Pinpoint the cell where the given text exists, returning its (x, y) midpoint coordinate. 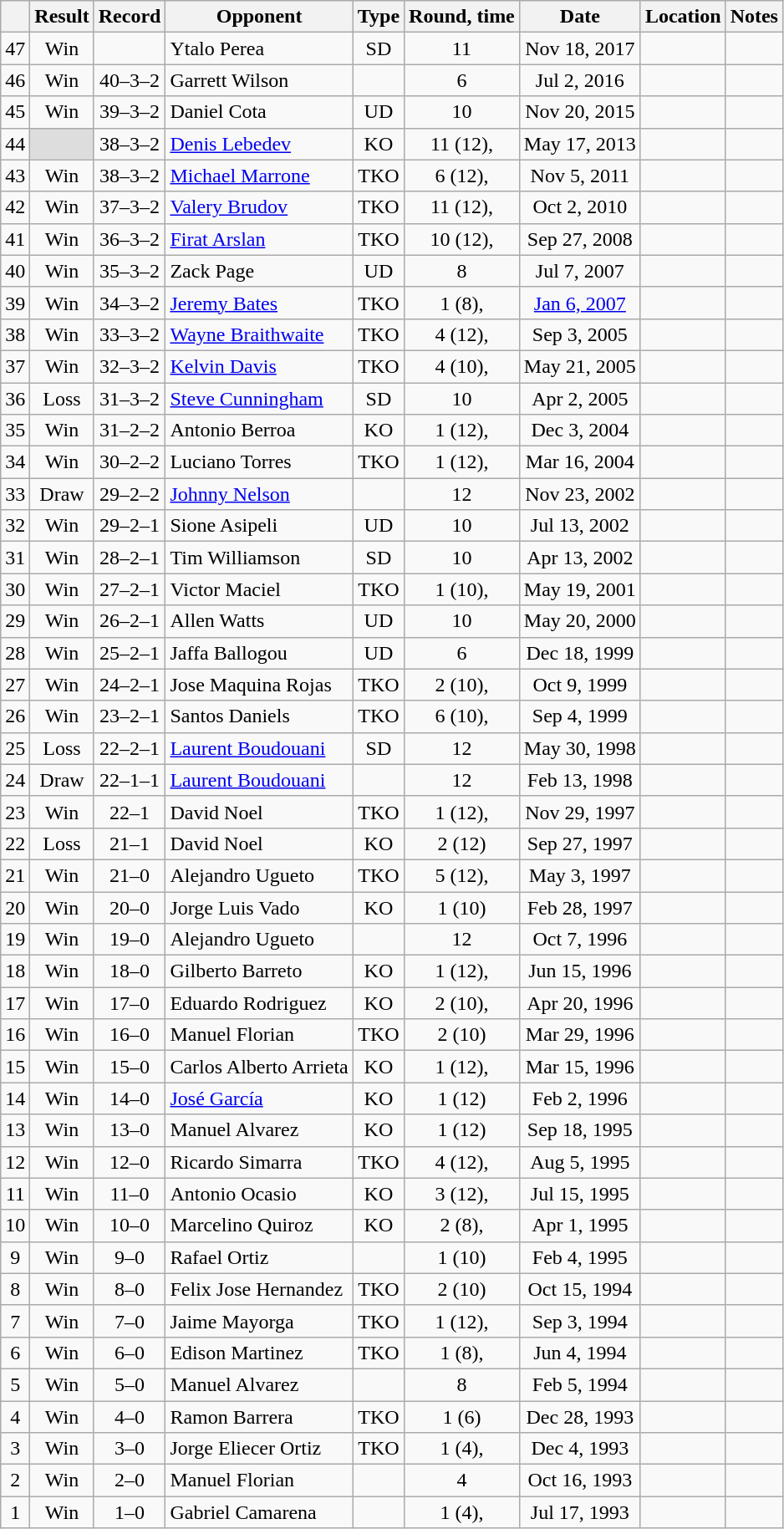
Dec 18, 1999 (580, 653)
Oct 2, 2010 (580, 207)
31–3–2 (130, 399)
Santos Daniels (259, 716)
39 (15, 303)
Denis Lebedev (259, 144)
Garrett Wilson (259, 80)
Feb 28, 1997 (580, 907)
27–2–1 (130, 589)
4–0 (130, 1417)
Jun 15, 1996 (580, 971)
24–2–1 (130, 685)
1 (6) (462, 1417)
9–0 (130, 1257)
5 (12), (462, 875)
5–0 (130, 1384)
22–2–1 (130, 748)
Opponent (259, 17)
Round, time (462, 17)
4 (10), (462, 366)
Location (683, 17)
Date (580, 17)
22–1 (130, 812)
13 (15, 1130)
28–2–1 (130, 558)
2–0 (130, 1481)
Sep 4, 1999 (580, 716)
Wayne Braithwaite (259, 334)
30–2–2 (130, 462)
7–0 (130, 1321)
37 (15, 366)
14 (15, 1098)
Felix Jose Hernandez (259, 1289)
1–0 (130, 1512)
39–3–2 (130, 112)
Feb 13, 1998 (580, 780)
Apr 13, 2002 (580, 558)
Nov 5, 2011 (580, 176)
18 (15, 971)
29–2–2 (130, 494)
23 (15, 812)
Result (62, 17)
42 (15, 207)
47 (15, 48)
23–2–1 (130, 716)
32–3–2 (130, 366)
Jul 7, 2007 (580, 271)
21 (15, 875)
Oct 16, 1993 (580, 1481)
31–2–2 (130, 431)
2 (12) (462, 843)
32 (15, 526)
Antonio Ocasio (259, 1194)
Apr 2, 2005 (580, 399)
Apr 1, 1995 (580, 1226)
Jaime Mayorga (259, 1321)
Jorge Luis Vado (259, 907)
Eduardo Rodriguez (259, 1003)
Mar 16, 2004 (580, 462)
8–0 (130, 1289)
Jul 2, 2016 (580, 80)
Mar 29, 1996 (580, 1035)
28 (15, 653)
Nov 29, 1997 (580, 812)
40 (15, 271)
25–2–1 (130, 653)
May 21, 2005 (580, 366)
Jul 17, 1993 (580, 1512)
22 (15, 843)
Dec 28, 1993 (580, 1417)
17 (15, 1003)
29 (15, 621)
Mar 15, 1996 (580, 1067)
Antonio Berroa (259, 431)
Feb 2, 1996 (580, 1098)
34–3–2 (130, 303)
Dec 4, 1993 (580, 1449)
7 (15, 1321)
Daniel Cota (259, 112)
May 19, 2001 (580, 589)
May 20, 2000 (580, 621)
31 (15, 558)
Marcelino Quiroz (259, 1226)
33–3–2 (130, 334)
Sione Asipeli (259, 526)
6–0 (130, 1353)
Dec 3, 2004 (580, 431)
Feb 4, 1995 (580, 1257)
44 (15, 144)
Aug 5, 1995 (580, 1162)
Type (378, 17)
Tim Williamson (259, 558)
27 (15, 685)
Carlos Alberto Arrieta (259, 1067)
3 (15, 1449)
Allen Watts (259, 621)
Jose Maquina Rojas (259, 685)
15–0 (130, 1067)
José García (259, 1098)
Sep 27, 2008 (580, 239)
Victor Maciel (259, 589)
16–0 (130, 1035)
41 (15, 239)
43 (15, 176)
Luciano Torres (259, 462)
Gilberto Barreto (259, 971)
36 (15, 399)
Rafael Ortiz (259, 1257)
Nov 18, 2017 (580, 48)
May 17, 2013 (580, 144)
Michael Marrone (259, 176)
May 30, 1998 (580, 748)
45 (15, 112)
Ytalo Perea (259, 48)
10–0 (130, 1226)
35 (15, 431)
Feb 5, 1994 (580, 1384)
25 (15, 748)
20 (15, 907)
Jorge Eliecer Ortiz (259, 1449)
38 (15, 334)
Sep 27, 1997 (580, 843)
Ricardo Simarra (259, 1162)
24 (15, 780)
Zack Page (259, 271)
Jul 13, 2002 (580, 526)
Kelvin Davis (259, 366)
2 (15, 1481)
12–0 (130, 1162)
13–0 (130, 1130)
17–0 (130, 1003)
Sep 18, 1995 (580, 1130)
35–3–2 (130, 271)
33 (15, 494)
Oct 9, 1999 (580, 685)
5 (15, 1384)
26–2–1 (130, 621)
16 (15, 1035)
19 (15, 940)
Jaffa Ballogou (259, 653)
29–2–1 (130, 526)
11–0 (130, 1194)
Johnny Nelson (259, 494)
10 (12), (462, 239)
Edison Martinez (259, 1353)
34 (15, 462)
30 (15, 589)
26 (15, 716)
Oct 7, 1996 (580, 940)
40–3–2 (130, 80)
14–0 (130, 1098)
Firat Arslan (259, 239)
3–0 (130, 1449)
Sep 3, 1994 (580, 1321)
6 (10), (462, 716)
Record (130, 17)
Jan 6, 2007 (580, 303)
1 (10), (462, 589)
May 3, 1997 (580, 875)
6 (12), (462, 176)
46 (15, 80)
Valery Brudov (259, 207)
Nov 23, 2002 (580, 494)
Ramon Barrera (259, 1417)
20–0 (130, 907)
Oct 15, 1994 (580, 1289)
1 (15, 1512)
Jeremy Bates (259, 303)
Jun 4, 1994 (580, 1353)
Sep 3, 2005 (580, 334)
22–1–1 (130, 780)
15 (15, 1067)
21–0 (130, 875)
Apr 20, 1996 (580, 1003)
3 (12), (462, 1194)
Jul 15, 1995 (580, 1194)
2 (8), (462, 1226)
Notes (754, 17)
36–3–2 (130, 239)
19–0 (130, 940)
Gabriel Camarena (259, 1512)
Nov 20, 2015 (580, 112)
9 (15, 1257)
21–1 (130, 843)
Steve Cunningham (259, 399)
37–3–2 (130, 207)
18–0 (130, 971)
